Output the (X, Y) coordinate of the center of the cell containing the given text.  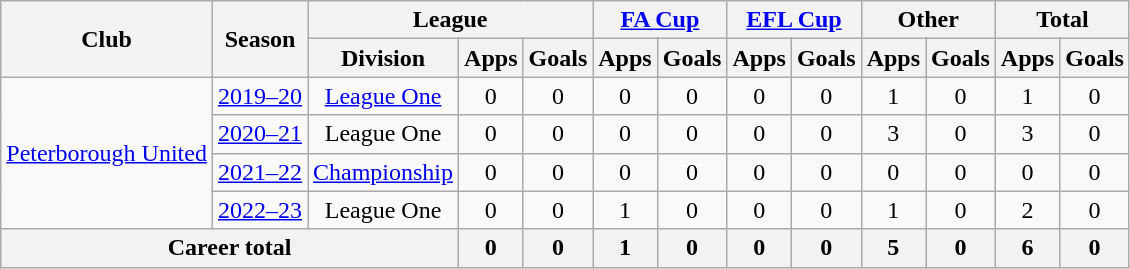
5 (893, 248)
FA Cup (660, 20)
2 (1027, 210)
Total (1062, 20)
Other (928, 20)
League (450, 20)
2022–23 (260, 210)
Club (107, 39)
2019–20 (260, 96)
Peterborough United (107, 153)
Career total (230, 248)
EFL Cup (794, 20)
Division (384, 58)
2020–21 (260, 134)
Season (260, 39)
2021–22 (260, 172)
Championship (384, 172)
6 (1027, 248)
